Identify which cell holds the provided text, then report its [X, Y] central coordinate. 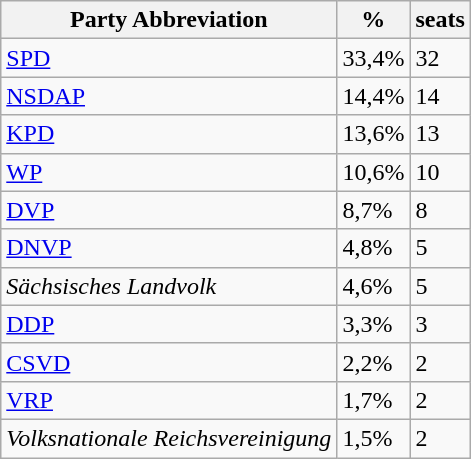
SPD [169, 58]
33,4% [374, 58]
DNVP [169, 248]
1,5% [374, 438]
Sächsisches Landvolk [169, 286]
8 [440, 210]
% [374, 20]
13,6% [374, 134]
NSDAP [169, 96]
4,6% [374, 286]
DVP [169, 210]
4,8% [374, 248]
14 [440, 96]
3 [440, 324]
10,6% [374, 172]
Party Abbreviation [169, 20]
1,7% [374, 400]
KPD [169, 134]
13 [440, 134]
2,2% [374, 362]
Volksnationale Reichsvereinigung [169, 438]
WP [169, 172]
DDP [169, 324]
10 [440, 172]
3,3% [374, 324]
14,4% [374, 96]
seats [440, 20]
CSVD [169, 362]
VRP [169, 400]
32 [440, 58]
8,7% [374, 210]
